Scan for the cell matching the given text and deliver its [X, Y] coordinate at center. 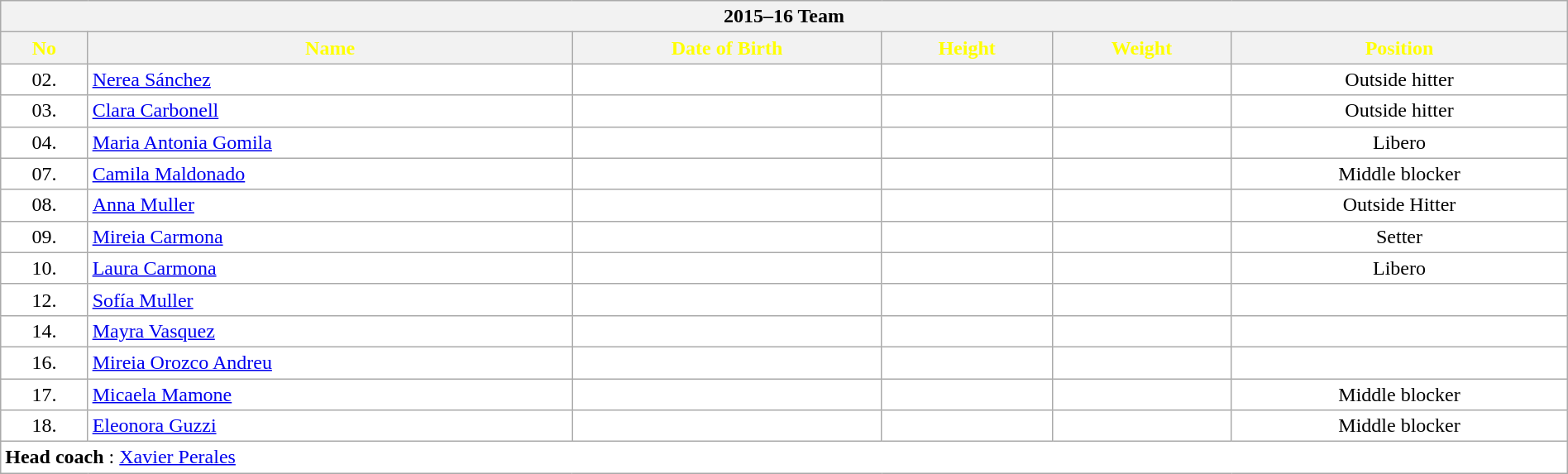
Eleonora Guzzi [330, 426]
08. [45, 205]
2015–16 Team [784, 17]
Mayra Vasquez [330, 331]
Date of Birth [727, 48]
Maria Antonia Gomila [330, 142]
Outside Hitter [1399, 205]
Position [1399, 48]
Sofía Muller [330, 299]
Setter [1399, 237]
16. [45, 362]
02. [45, 79]
Name [330, 48]
14. [45, 331]
Clara Carbonell [330, 111]
17. [45, 395]
Micaela Mamone [330, 395]
04. [45, 142]
Weight [1141, 48]
Head coach : Xavier Perales [784, 457]
18. [45, 426]
12. [45, 299]
Mireia Carmona [330, 237]
Mireia Orozco Andreu [330, 362]
03. [45, 111]
Laura Carmona [330, 268]
No [45, 48]
09. [45, 237]
Anna Muller [330, 205]
Height [967, 48]
Camila Maldonado [330, 174]
07. [45, 174]
10. [45, 268]
Nerea Sánchez [330, 79]
